Provide the [x, y] coordinate of the cell's center where the given text is located.  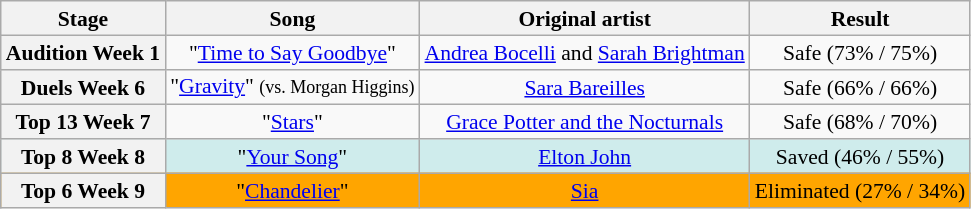
"Gravity" (vs. Morgan Higgins) [292, 87]
"Time to Say Goodbye" [292, 52]
Elton John [585, 156]
Sia [585, 190]
Audition Week 1 [83, 52]
Result [860, 18]
Safe (68% / 70%) [860, 122]
Top 6 Week 9 [83, 190]
Top 13 Week 7 [83, 122]
Original artist [585, 18]
Safe (73% / 75%) [860, 52]
Sara Bareilles [585, 87]
Song [292, 18]
Saved (46% / 55%) [860, 156]
Grace Potter and the Nocturnals [585, 122]
"Chandelier" [292, 190]
Andrea Bocelli and Sarah Brightman [585, 52]
"Stars" [292, 122]
Duels Week 6 [83, 87]
Eliminated (27% / 34%) [860, 190]
Stage [83, 18]
Top 8 Week 8 [83, 156]
"Your Song" [292, 156]
Safe (66% / 66%) [860, 87]
